Pinpoint the cell where the given text exists, returning its [X, Y] midpoint coordinate. 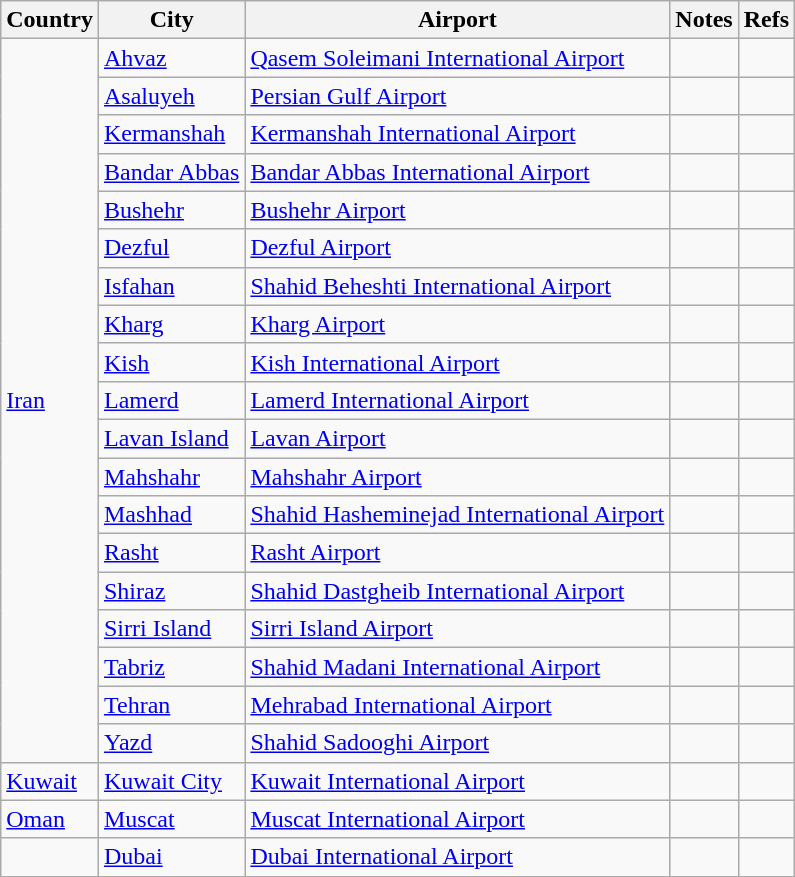
Bandar Abbas International Airport [458, 172]
Dubai International Airport [458, 857]
Dubai [171, 857]
Tabriz [171, 667]
Kish International Airport [458, 362]
Oman [50, 819]
Shahid Sadooghi Airport [458, 743]
Kharg [171, 324]
Refs [766, 20]
Ahvaz [171, 58]
Bandar Abbas [171, 172]
Muscat International Airport [458, 819]
Persian Gulf Airport [458, 96]
Shahid Dastgheib International Airport [458, 591]
Dezful Airport [458, 248]
Kermanshah [171, 134]
Iran [50, 400]
Lamerd [171, 400]
Dezful [171, 248]
Kuwait International Airport [458, 781]
Notes [704, 20]
Shiraz [171, 591]
Kermanshah International Airport [458, 134]
Rasht [171, 553]
Lamerd International Airport [458, 400]
Yazd [171, 743]
Airport [458, 20]
Mahshahr [171, 477]
City [171, 20]
Kharg Airport [458, 324]
Bushehr Airport [458, 210]
Kuwait [50, 781]
Mashhad [171, 515]
Qasem Soleimani International Airport [458, 58]
Sirri Island [171, 629]
Isfahan [171, 286]
Tehran [171, 705]
Kish [171, 362]
Mehrabad International Airport [458, 705]
Shahid Beheshti International Airport [458, 286]
Shahid Hasheminejad International Airport [458, 515]
Asaluyeh [171, 96]
Country [50, 20]
Kuwait City [171, 781]
Rasht Airport [458, 553]
Muscat [171, 819]
Lavan Airport [458, 438]
Bushehr [171, 210]
Mahshahr Airport [458, 477]
Shahid Madani International Airport [458, 667]
Sirri Island Airport [458, 629]
Lavan Island [171, 438]
